Scan for the cell matching the given text and deliver its (X, Y) coordinate at center. 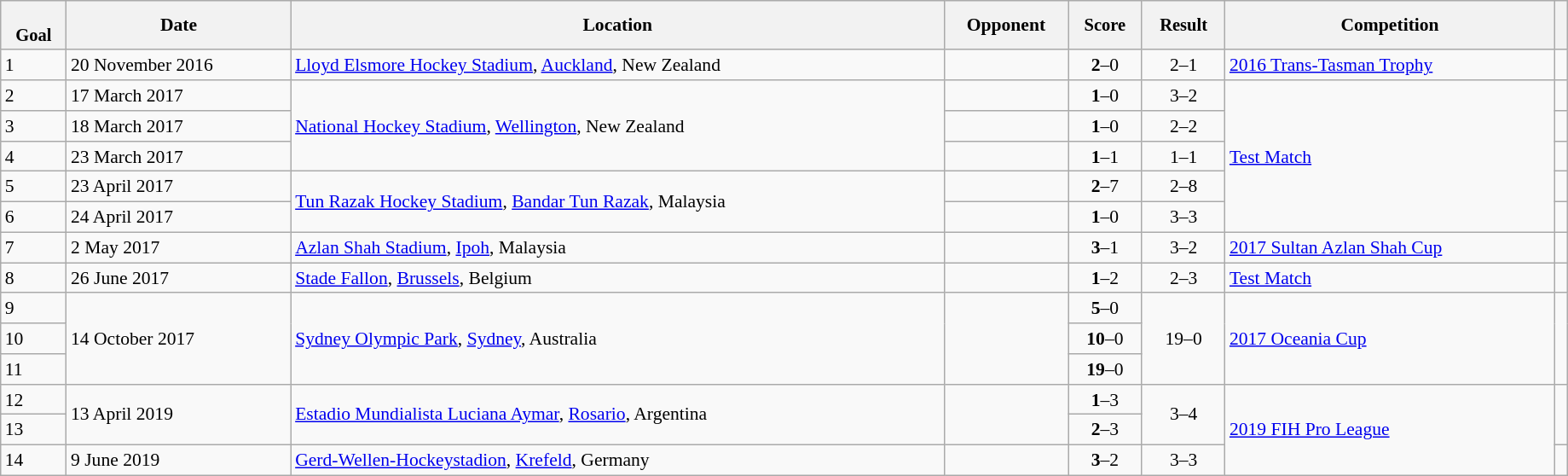
Date (179, 26)
6 (34, 218)
11 (34, 369)
12 (34, 400)
Estadio Mundialista Luciana Aymar, Rosario, Argentina (617, 415)
Goal (34, 26)
Azlan Shah Stadium, Ipoh, Malaysia (617, 248)
14 October 2017 (179, 340)
Gerd-Wellen-Hockeystadion, Krefeld, Germany (617, 461)
2017 Sultan Azlan Shah Cup (1390, 248)
National Hockey Stadium, Wellington, New Zealand (617, 126)
7 (34, 248)
3–4 (1183, 415)
1 (34, 66)
14 (34, 461)
18 March 2017 (179, 126)
5 (34, 187)
17 March 2017 (179, 96)
3–1 (1105, 248)
2–7 (1105, 187)
2 May 2017 (179, 248)
8 (34, 278)
2–8 (1183, 187)
2–2 (1183, 126)
1–3 (1105, 400)
24 April 2017 (179, 218)
13 April 2019 (179, 415)
26 June 2017 (179, 278)
4 (34, 157)
2017 Oceania Cup (1390, 340)
Result (1183, 26)
2019 FIH Pro League (1390, 430)
2–0 (1105, 66)
Location (617, 26)
Lloyd Elsmore Hockey Stadium, Auckland, New Zealand (617, 66)
10–0 (1105, 339)
Tun Razak Hockey Stadium, Bandar Tun Razak, Malaysia (617, 201)
Sydney Olympic Park, Sydney, Australia (617, 340)
Competition (1390, 26)
9 June 2019 (179, 461)
13 (34, 430)
23 March 2017 (179, 157)
Stade Fallon, Brussels, Belgium (617, 278)
10 (34, 339)
9 (34, 309)
Score (1105, 26)
1–2 (1105, 278)
2016 Trans-Tasman Trophy (1390, 66)
2 (34, 96)
2–1 (1183, 66)
Opponent (1006, 26)
5–0 (1105, 309)
3 (34, 126)
23 April 2017 (179, 187)
20 November 2016 (179, 66)
